From the cell containing the given text, extract its center point as (x, y) coordinate. 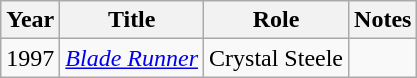
1997 (30, 58)
Crystal Steele (276, 58)
Blade Runner (132, 58)
Role (276, 20)
Year (30, 20)
Notes (383, 20)
Title (132, 20)
